Pinpoint the cell where the given text exists, returning its (X, Y) midpoint coordinate. 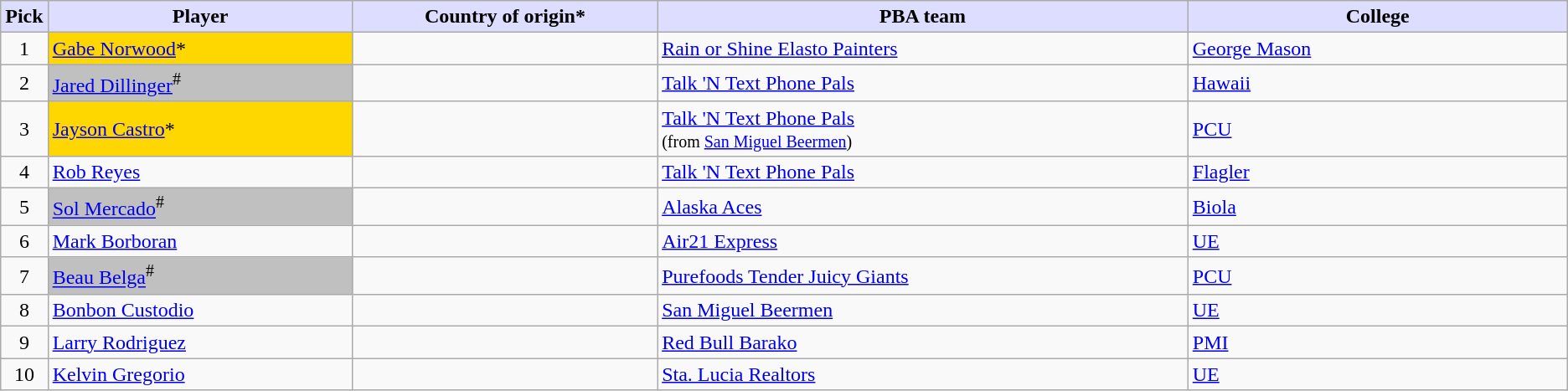
Rain or Shine Elasto Painters (923, 49)
Sol Mercado# (200, 208)
PBA team (923, 17)
5 (24, 208)
4 (24, 172)
College (1377, 17)
Jayson Castro* (200, 129)
George Mason (1377, 49)
Flagler (1377, 172)
8 (24, 311)
Hawaii (1377, 84)
Gabe Norwood* (200, 49)
Kelvin Gregorio (200, 374)
San Miguel Beermen (923, 311)
Rob Reyes (200, 172)
Biola (1377, 208)
Player (200, 17)
Pick (24, 17)
Sta. Lucia Realtors (923, 374)
2 (24, 84)
Country of origin* (504, 17)
7 (24, 276)
9 (24, 342)
Mark Borboran (200, 241)
3 (24, 129)
Jared Dillinger# (200, 84)
Bonbon Custodio (200, 311)
Talk 'N Text Phone Pals(from San Miguel Beermen) (923, 129)
Red Bull Barako (923, 342)
Purefoods Tender Juicy Giants (923, 276)
6 (24, 241)
10 (24, 374)
1 (24, 49)
PMI (1377, 342)
Larry Rodriguez (200, 342)
Air21 Express (923, 241)
Beau Belga# (200, 276)
Alaska Aces (923, 208)
